Identify which cell holds the provided text, then report its (x, y) central coordinate. 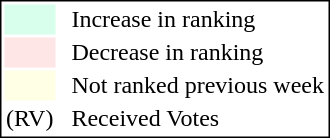
(RV) (29, 119)
Decrease in ranking (198, 53)
Increase in ranking (198, 19)
Received Votes (198, 119)
Not ranked previous week (198, 85)
